Extract the [x, y] coordinate from the center of the cell holding the provided text.  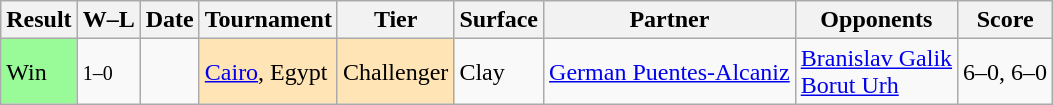
German Puentes-Alcaniz [670, 72]
Challenger [395, 72]
Date [170, 20]
W–L [108, 20]
1–0 [108, 72]
Cairo, Egypt [268, 72]
Tournament [268, 20]
Result [39, 20]
Branislav Galik Borut Urh [876, 72]
Clay [499, 72]
Partner [670, 20]
Surface [499, 20]
Score [1006, 20]
Tier [395, 20]
6–0, 6–0 [1006, 72]
Opponents [876, 20]
Win [39, 72]
